Scan for the cell matching the given text and deliver its [x, y] coordinate at center. 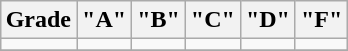
"F" [321, 20]
"A" [104, 20]
"B" [159, 20]
Grade [38, 20]
"C" [212, 20]
"D" [268, 20]
